Return the [x, y] coordinate for the center point of the cell that contains the specified text.  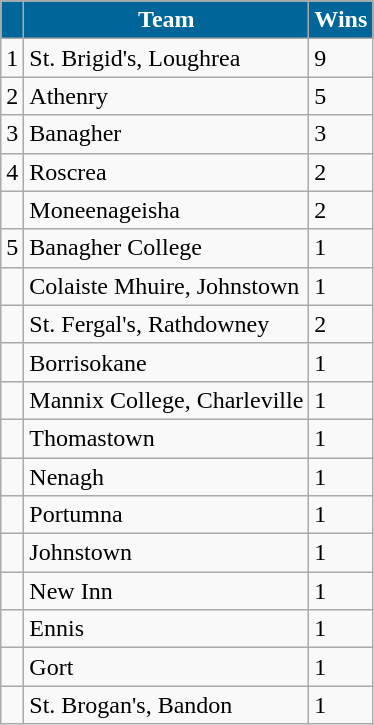
Gort [166, 667]
Roscrea [166, 172]
St. Fergal's, Rathdowney [166, 324]
Nenagh [166, 477]
Colaiste Mhuire, Johnstown [166, 286]
4 [12, 172]
Johnstown [166, 553]
Wins [341, 20]
Team [166, 20]
St. Brigid's, Loughrea [166, 58]
Ennis [166, 629]
Thomastown [166, 438]
Mannix College, Charleville [166, 400]
Moneenageisha [166, 210]
Banagher College [166, 248]
Borrisokane [166, 362]
9 [341, 58]
Banagher [166, 134]
New Inn [166, 591]
Athenry [166, 96]
Portumna [166, 515]
St. Brogan's, Bandon [166, 705]
